Provide the [x, y] coordinate of the cell's center where the given text is located.  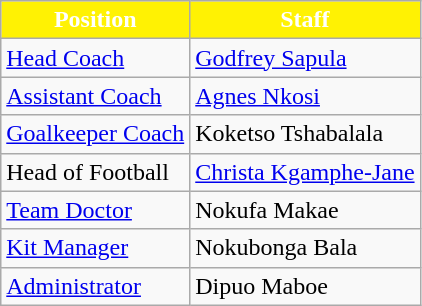
Kit Manager [96, 248]
Nokubonga Bala [305, 248]
Goalkeeper Coach [96, 134]
Administrator [96, 286]
Godfrey Sapula [305, 58]
Head of Football [96, 172]
Christa Kgamphe-Jane [305, 172]
Assistant Coach [96, 96]
Position [96, 20]
Head Coach [96, 58]
Staff [305, 20]
Team Doctor [96, 210]
Koketso Tshabalala [305, 134]
Agnes Nkosi [305, 96]
Nokufa Makae [305, 210]
Dipuo Maboe [305, 286]
